Provide the (X, Y) coordinate of the cell's center where the given text is located.  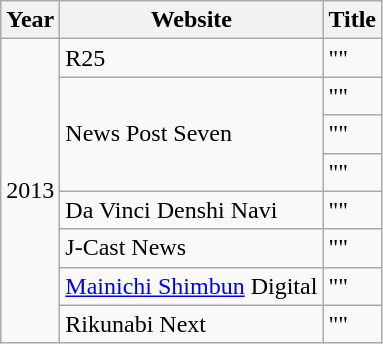
Title (352, 20)
Website (192, 20)
Mainichi Shimbun Digital (192, 286)
News Post Seven (192, 134)
R25 (192, 58)
2013 (30, 191)
Da Vinci Denshi Navi (192, 210)
Rikunabi Next (192, 324)
J-Cast News (192, 248)
Year (30, 20)
